Extract the (X, Y) coordinate from the center of the cell holding the provided text.  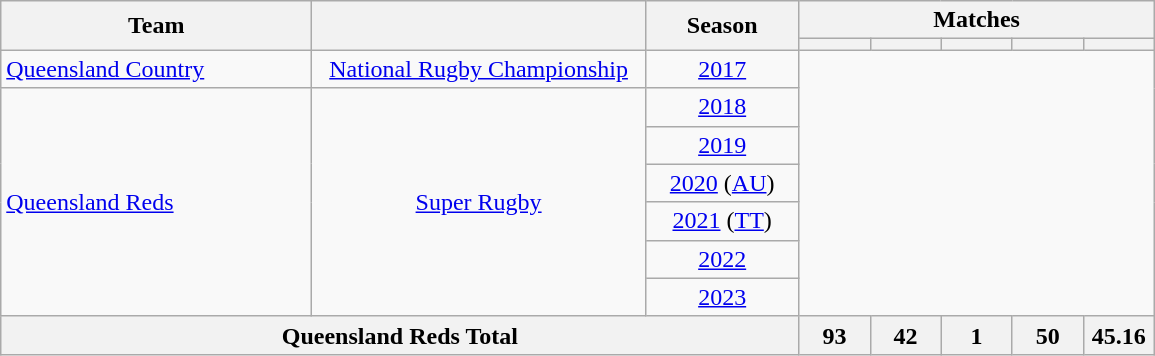
National Rugby Championship (479, 69)
2020 (AU) (722, 183)
2017 (722, 69)
2019 (722, 145)
2018 (722, 107)
Queensland Reds Total (400, 335)
Season (722, 26)
1 (976, 335)
Team (156, 26)
Queensland Country (156, 69)
Matches (976, 20)
93 (834, 335)
2023 (722, 297)
Super Rugby (479, 202)
2022 (722, 259)
50 (1048, 335)
2021 (TT) (722, 221)
42 (906, 335)
45.16 (1118, 335)
Queensland Reds (156, 202)
